Find where the given text appears and provide that cell's center as (X, Y) coordinate. 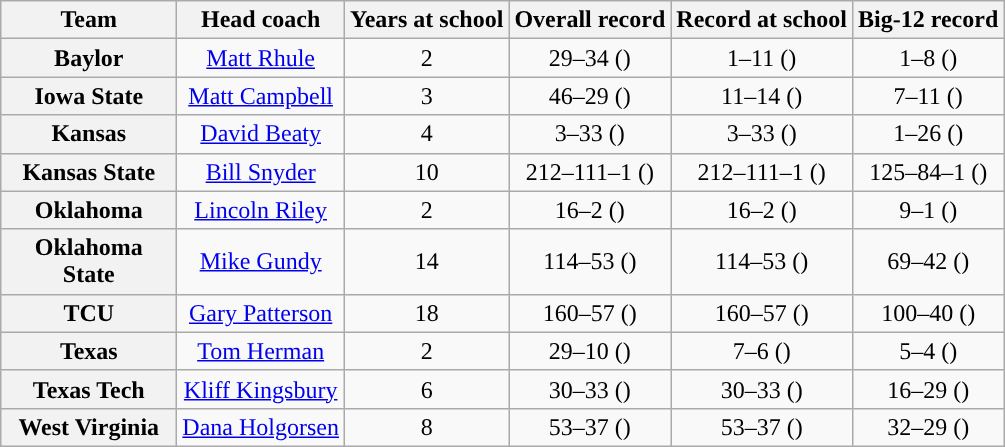
8 (427, 427)
46–29 () (590, 96)
11–14 () (762, 96)
7–6 () (762, 351)
32–29 () (928, 427)
1–11 () (762, 58)
69–42 () (928, 262)
14 (427, 262)
Baylor (89, 58)
5–4 () (928, 351)
Overall record (590, 20)
4 (427, 134)
Texas (89, 351)
18 (427, 313)
Tom Herman (261, 351)
Lincoln Riley (261, 210)
David Beaty (261, 134)
9–1 () (928, 210)
100–40 () (928, 313)
29–10 () (590, 351)
Gary Patterson (261, 313)
Record at school (762, 20)
Team (89, 20)
6 (427, 389)
1–8 () (928, 58)
Kansas (89, 134)
Bill Snyder (261, 172)
West Virginia (89, 427)
TCU (89, 313)
Texas Tech (89, 389)
Matt Rhule (261, 58)
Dana Holgorsen (261, 427)
Years at school (427, 20)
7–11 () (928, 96)
Oklahoma (89, 210)
29–34 () (590, 58)
Iowa State (89, 96)
10 (427, 172)
Mike Gundy (261, 262)
Matt Campbell (261, 96)
3 (427, 96)
16–29 () (928, 389)
Oklahoma State (89, 262)
Kliff Kingsbury (261, 389)
1–26 () (928, 134)
Big-12 record (928, 20)
125–84–1 () (928, 172)
Head coach (261, 20)
Kansas State (89, 172)
